Scan for the cell matching the given text and deliver its (X, Y) coordinate at center. 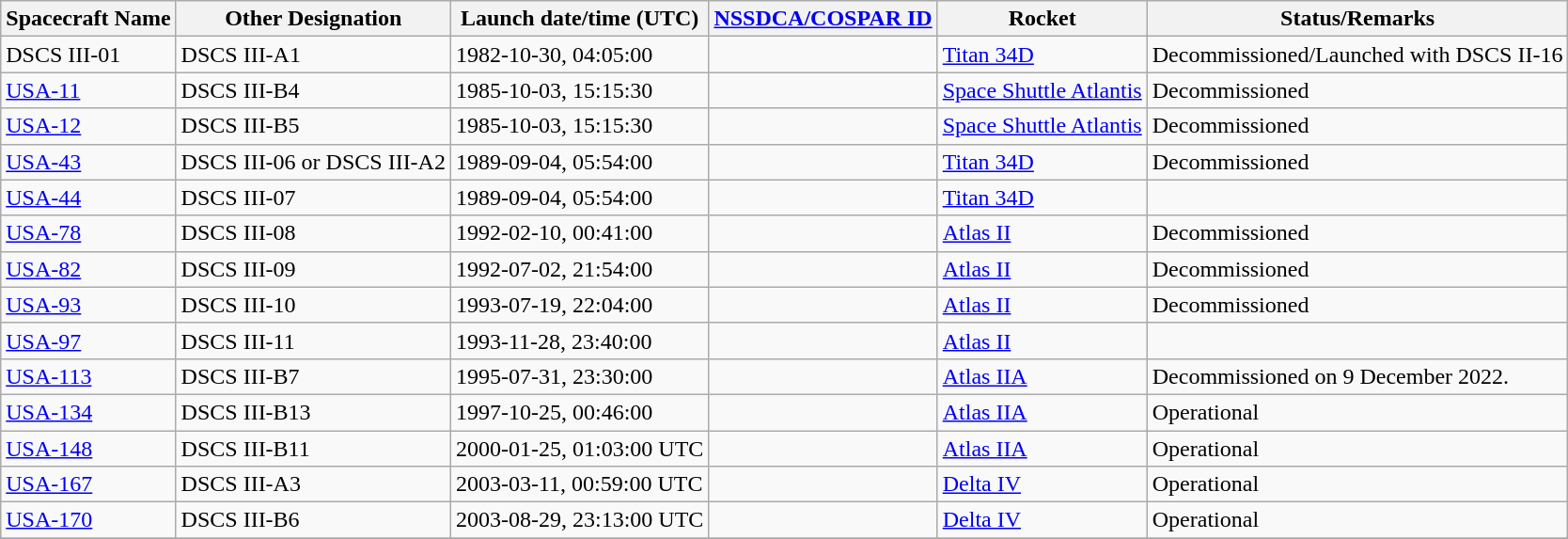
NSSDCA/COSPAR ID (823, 19)
DSCS III-09 (313, 269)
DSCS III-08 (313, 233)
USA-43 (88, 162)
1993-07-19, 22:04:00 (579, 305)
DSCS III-B7 (313, 376)
1993-11-28, 23:40:00 (579, 341)
1992-07-02, 21:54:00 (579, 269)
1992-02-10, 00:41:00 (579, 233)
DSCS III-A3 (313, 484)
Decommissioned on 9 December 2022. (1357, 376)
USA-12 (88, 126)
DSCS III-A1 (313, 55)
1997-10-25, 00:46:00 (579, 412)
DSCS III-B6 (313, 520)
USA-82 (88, 269)
Status/Remarks (1357, 19)
DSCS III-B11 (313, 449)
DSCS III-11 (313, 341)
USA-44 (88, 198)
1995-07-31, 23:30:00 (579, 376)
USA-170 (88, 520)
USA-148 (88, 449)
Rocket (1042, 19)
Spacecraft Name (88, 19)
2003-08-29, 23:13:00 UTC (579, 520)
DSCS III-B4 (313, 90)
USA-113 (88, 376)
DSCS III-B13 (313, 412)
USA-93 (88, 305)
DSCS III-B5 (313, 126)
Other Designation (313, 19)
USA-97 (88, 341)
USA-78 (88, 233)
Decommissioned/Launched with DSCS II-16 (1357, 55)
1982-10-30, 04:05:00 (579, 55)
DSCS III-06 or DSCS III-A2 (313, 162)
2003-03-11, 00:59:00 UTC (579, 484)
DSCS III-07 (313, 198)
Launch date/time (UTC) (579, 19)
USA-167 (88, 484)
USA-134 (88, 412)
2000-01-25, 01:03:00 UTC (579, 449)
DSCS III-10 (313, 305)
DSCS III-01 (88, 55)
USA-11 (88, 90)
